Detect which cell encompasses the target text, then output its [x, y] center coordinate. 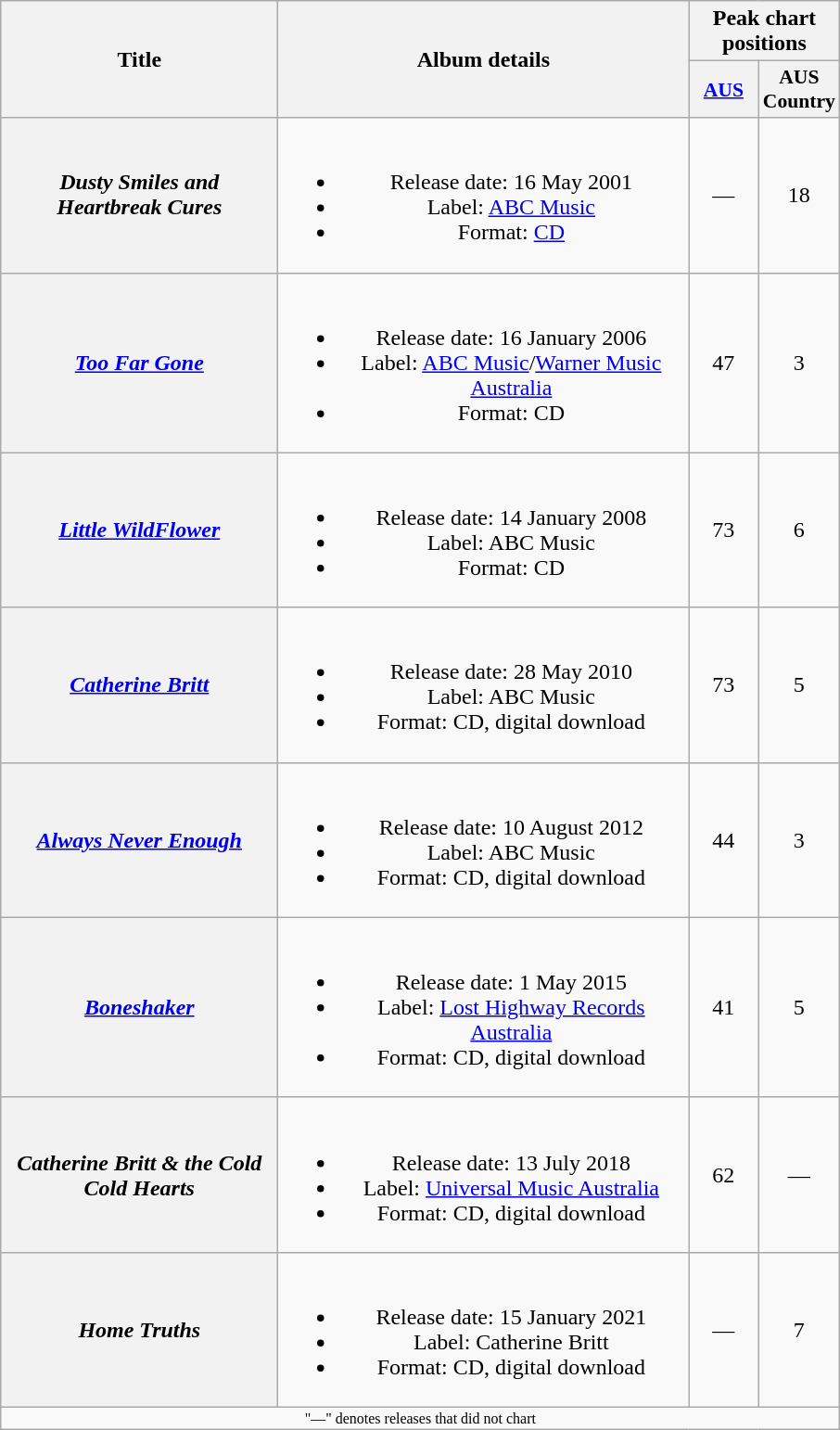
7 [799, 1330]
Release date: 16 January 2006Label: ABC Music/Warner Music AustraliaFormat: CD [484, 363]
Release date: 13 July 2018Label: Universal Music AustraliaFormat: CD, digital download [484, 1174]
"—" denotes releases that did not chart [421, 1418]
Peak chart positions [764, 32]
Title [139, 59]
Catherine Britt [139, 684]
41 [723, 1007]
AUS [723, 89]
Little WildFlower [139, 530]
44 [723, 840]
Always Never Enough [139, 840]
Release date: 14 January 2008Label: ABC MusicFormat: CD [484, 530]
Release date: 10 August 2012Label: ABC MusicFormat: CD, digital download [484, 840]
Dusty Smiles and Heartbreak Cures [139, 195]
AUS Country [799, 89]
Release date: 28 May 2010Label: ABC MusicFormat: CD, digital download [484, 684]
Album details [484, 59]
18 [799, 195]
Release date: 16 May 2001Label: ABC MusicFormat: CD [484, 195]
Boneshaker [139, 1007]
Home Truths [139, 1330]
Release date: 15 January 2021Label: Catherine BrittFormat: CD, digital download [484, 1330]
47 [723, 363]
6 [799, 530]
Too Far Gone [139, 363]
Catherine Britt & the Cold Cold Hearts [139, 1174]
Release date: 1 May 2015Label: Lost Highway Records AustraliaFormat: CD, digital download [484, 1007]
62 [723, 1174]
